Capture the cell that displays the provided text and extract its [X, Y] central coordinate. 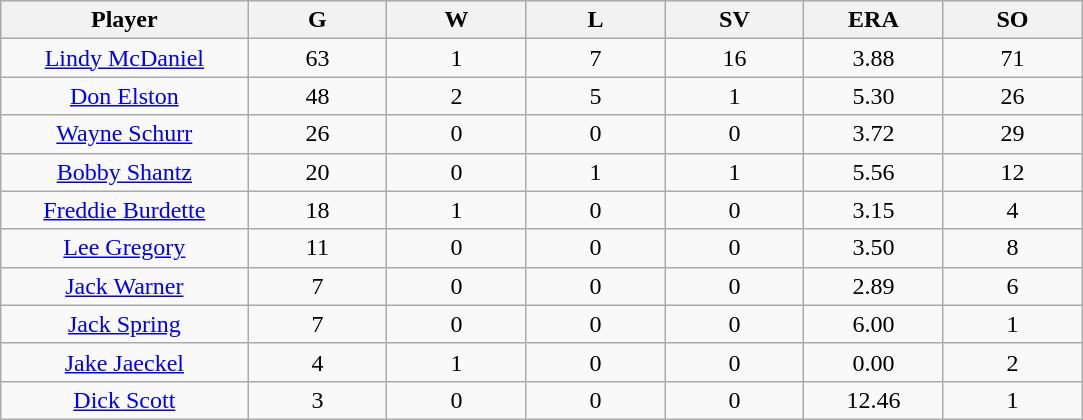
Don Elston [124, 96]
3.50 [874, 248]
2.89 [874, 286]
6 [1012, 286]
71 [1012, 58]
Player [124, 20]
Jake Jaeckel [124, 362]
5 [596, 96]
Lee Gregory [124, 248]
20 [318, 172]
Bobby Shantz [124, 172]
Dick Scott [124, 400]
3.15 [874, 210]
3 [318, 400]
SO [1012, 20]
6.00 [874, 324]
Jack Spring [124, 324]
ERA [874, 20]
Freddie Burdette [124, 210]
W [456, 20]
3.88 [874, 58]
12 [1012, 172]
0.00 [874, 362]
29 [1012, 134]
18 [318, 210]
48 [318, 96]
L [596, 20]
16 [734, 58]
G [318, 20]
63 [318, 58]
11 [318, 248]
5.56 [874, 172]
Wayne Schurr [124, 134]
5.30 [874, 96]
SV [734, 20]
3.72 [874, 134]
8 [1012, 248]
12.46 [874, 400]
Lindy McDaniel [124, 58]
Jack Warner [124, 286]
